Search for the cell housing the specified text and yield its (X, Y) center coordinate. 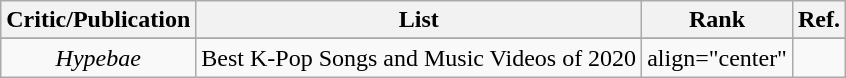
align="center" (718, 58)
Rank (718, 20)
Critic/Publication (98, 20)
Ref. (818, 20)
Best K-Pop Songs and Music Videos of 2020 (419, 58)
Hypebae (98, 58)
List (419, 20)
